Output the [x, y] coordinate of the center of the cell containing the given text.  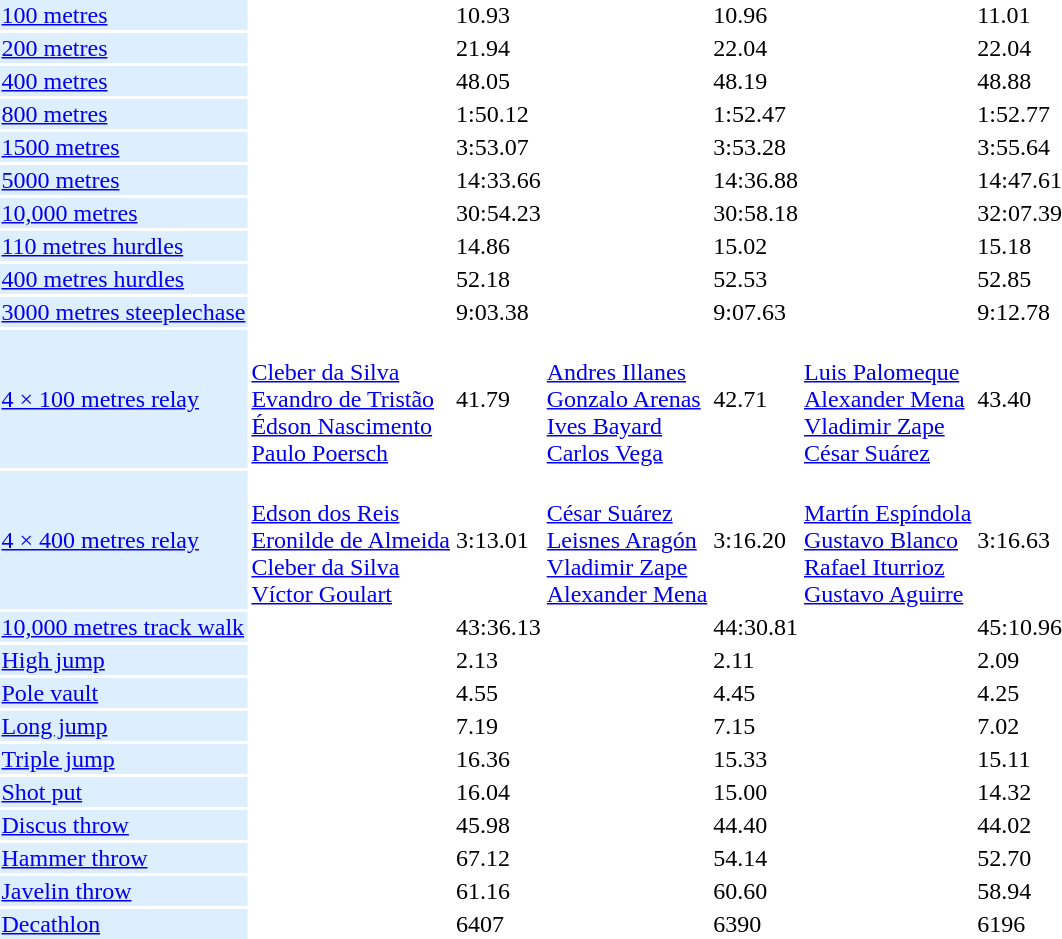
22.04 [756, 48]
Shot put [124, 792]
4 × 100 metres relay [124, 399]
42.71 [756, 399]
3:53.28 [756, 147]
61.16 [499, 891]
15.02 [756, 246]
Hammer throw [124, 858]
15.33 [756, 759]
Javelin throw [124, 891]
Martín EspíndolaGustavo BlancoRafael IturriozGustavo Aguirre [887, 540]
High jump [124, 660]
67.12 [499, 858]
4.45 [756, 693]
Andres IllanesGonzalo ArenasIves BayardCarlos Vega [627, 399]
9:07.63 [756, 312]
14:36.88 [756, 180]
110 metres hurdles [124, 246]
Triple jump [124, 759]
45.98 [499, 825]
10.96 [756, 15]
44:30.81 [756, 627]
10,000 metres [124, 213]
400 metres hurdles [124, 279]
10,000 metres track walk [124, 627]
52.18 [499, 279]
1:52.47 [756, 114]
7.19 [499, 726]
16.36 [499, 759]
1500 metres [124, 147]
2.13 [499, 660]
30:54.23 [499, 213]
7.15 [756, 726]
6407 [499, 924]
Decathlon [124, 924]
48.05 [499, 81]
54.14 [756, 858]
Luis PalomequeAlexander MenaVladimir ZapeCésar Suárez [887, 399]
3:16.20 [756, 540]
Long jump [124, 726]
30:58.18 [756, 213]
14:33.66 [499, 180]
100 metres [124, 15]
4 × 400 metres relay [124, 540]
4.55 [499, 693]
44.40 [756, 825]
10.93 [499, 15]
1:50.12 [499, 114]
400 metres [124, 81]
200 metres [124, 48]
41.79 [499, 399]
16.04 [499, 792]
2.11 [756, 660]
800 metres [124, 114]
15.00 [756, 792]
3:13.01 [499, 540]
Pole vault [124, 693]
Cleber da SilvaEvandro de TristãoÉdson NascimentoPaulo Poersch [351, 399]
48.19 [756, 81]
21.94 [499, 48]
43:36.13 [499, 627]
3:53.07 [499, 147]
52.53 [756, 279]
60.60 [756, 891]
6390 [756, 924]
Edson dos ReisEronilde de AlmeidaCleber da SilvaVíctor Goulart [351, 540]
14.86 [499, 246]
5000 metres [124, 180]
Discus throw [124, 825]
César SuárezLeisnes AragónVladimir ZapeAlexander Mena [627, 540]
3000 metres steeplechase [124, 312]
9:03.38 [499, 312]
